Return [X, Y] of the center of cell containing provided text 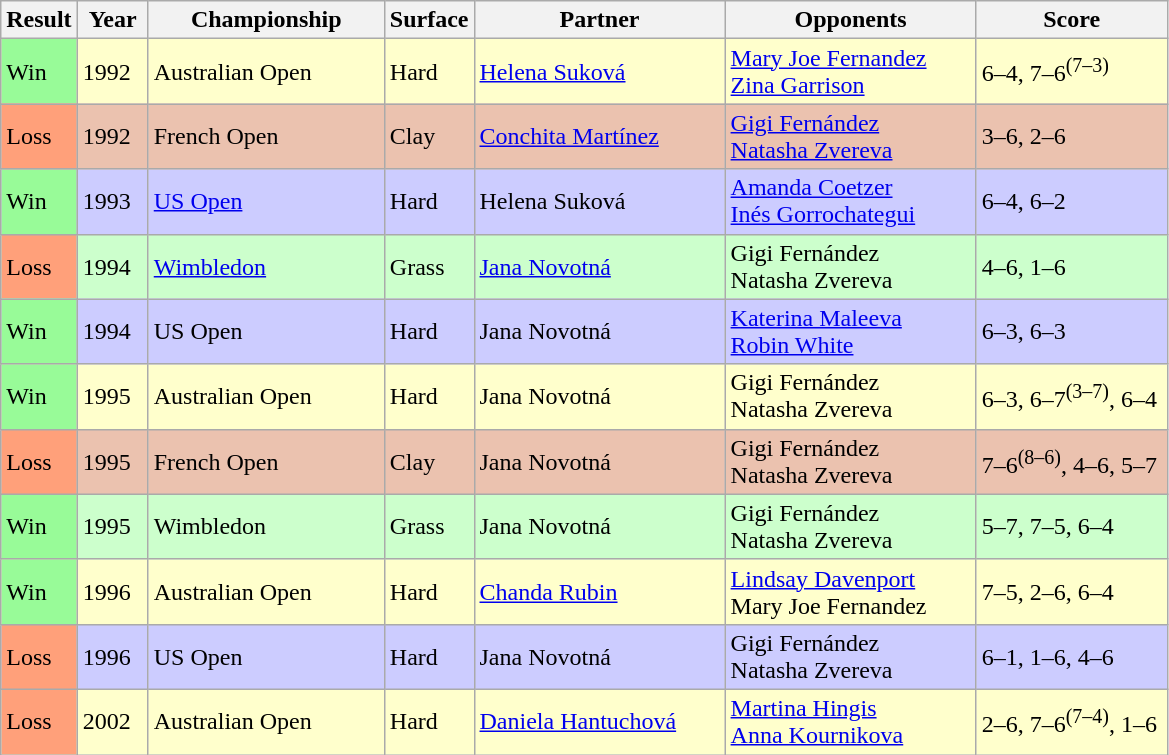
6–1, 1–6, 4–6 [1072, 656]
Score [1072, 20]
Katerina Maleeva Robin White [850, 332]
5–7, 7–5, 6–4 [1072, 526]
4–6, 1–6 [1072, 266]
Partner [600, 20]
1993 [112, 202]
Daniela Hantuchová [600, 722]
7–5, 2–6, 6–4 [1072, 592]
2–6, 7–6(7–4), 1–6 [1072, 722]
Martina Hingis Anna Kournikova [850, 722]
6–4, 7–6(7–3) [1072, 72]
2002 [112, 722]
Lindsay Davenport Mary Joe Fernandez [850, 592]
3–6, 2–6 [1072, 136]
6–4, 6–2 [1072, 202]
Mary Joe Fernandez Zina Garrison [850, 72]
Year [112, 20]
Opponents [850, 20]
Chanda Rubin [600, 592]
Result [39, 20]
Surface [429, 20]
Conchita Martínez [600, 136]
Championship [266, 20]
Amanda Coetzer Inés Gorrochategui [850, 202]
6–3, 6–3 [1072, 332]
6–3, 6–7(3–7), 6–4 [1072, 396]
7–6(8–6), 4–6, 5–7 [1072, 462]
